Return the [x, y] coordinate for the center point of the cell that contains the specified text.  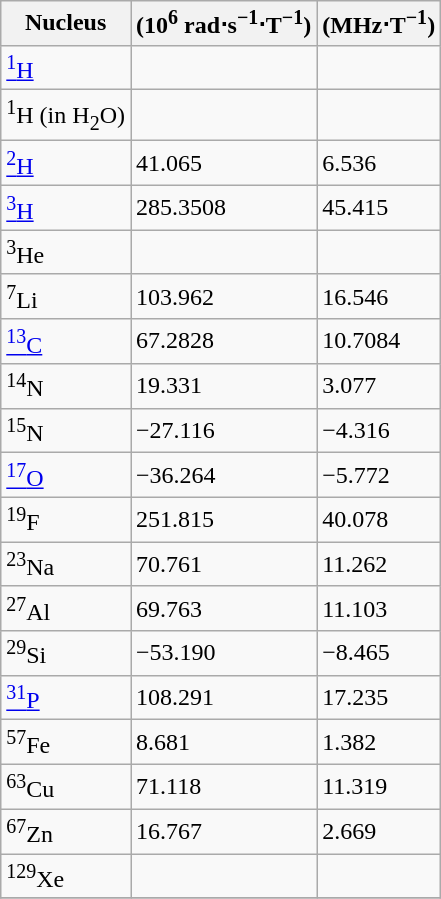
11.262 [379, 564]
2.669 [379, 832]
23Na [66, 564]
17.235 [379, 698]
17O [66, 476]
16.767 [223, 832]
71.118 [223, 786]
11.103 [379, 608]
67Zn [66, 832]
45.415 [379, 208]
6.536 [379, 164]
103.962 [223, 296]
108.291 [223, 698]
10.7084 [379, 342]
40.078 [379, 520]
(MHz⋅T−1) [379, 24]
41.065 [223, 164]
129Xe [66, 876]
67.2828 [223, 342]
1H (in H2O) [66, 116]
8.681 [223, 742]
57Fe [66, 742]
14N [66, 386]
251.815 [223, 520]
3He [66, 252]
2H [66, 164]
−5.772 [379, 476]
1.382 [379, 742]
285.3508 [223, 208]
13C [66, 342]
29Si [66, 654]
Nucleus [66, 24]
11.319 [379, 786]
−36.264 [223, 476]
70.761 [223, 564]
19F [66, 520]
−8.465 [379, 654]
7Li [66, 296]
63Cu [66, 786]
(106 rad⋅s−1⋅T−1) [223, 24]
69.763 [223, 608]
15N [66, 430]
−27.116 [223, 430]
31P [66, 698]
3.077 [379, 386]
−53.190 [223, 654]
1H [66, 68]
27Al [66, 608]
16.546 [379, 296]
−4.316 [379, 430]
19.331 [223, 386]
3H [66, 208]
